Find where the given text appears and provide that cell's center as (X, Y) coordinate. 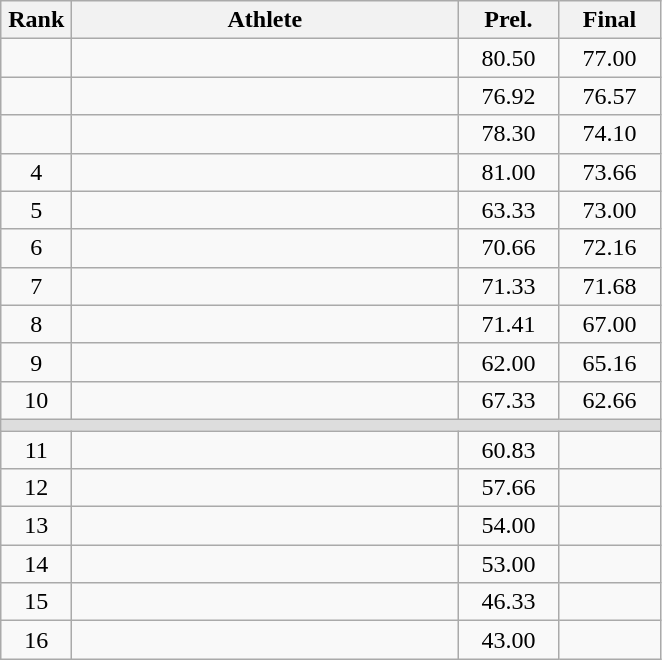
76.92 (508, 96)
67.00 (610, 324)
60.83 (508, 449)
54.00 (508, 526)
81.00 (508, 172)
6 (36, 248)
63.33 (508, 210)
43.00 (508, 640)
4 (36, 172)
11 (36, 449)
76.57 (610, 96)
71.68 (610, 286)
15 (36, 602)
Prel. (508, 20)
46.33 (508, 602)
7 (36, 286)
12 (36, 488)
Rank (36, 20)
62.66 (610, 400)
10 (36, 400)
72.16 (610, 248)
80.50 (508, 58)
Athlete (265, 20)
65.16 (610, 362)
53.00 (508, 564)
57.66 (508, 488)
77.00 (610, 58)
73.00 (610, 210)
14 (36, 564)
67.33 (508, 400)
5 (36, 210)
9 (36, 362)
Final (610, 20)
62.00 (508, 362)
70.66 (508, 248)
78.30 (508, 134)
71.41 (508, 324)
16 (36, 640)
71.33 (508, 286)
8 (36, 324)
13 (36, 526)
74.10 (610, 134)
73.66 (610, 172)
